Detect which cell encompasses the target text, then output its [X, Y] center coordinate. 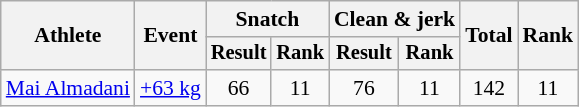
+63 kg [170, 88]
Event [170, 36]
Snatch [268, 19]
Mai Almadani [68, 88]
Clean & jerk [394, 19]
Athlete [68, 36]
66 [239, 88]
142 [488, 88]
Total [488, 36]
76 [364, 88]
